Extract the (X, Y) coordinate from the center of the cell holding the provided text.  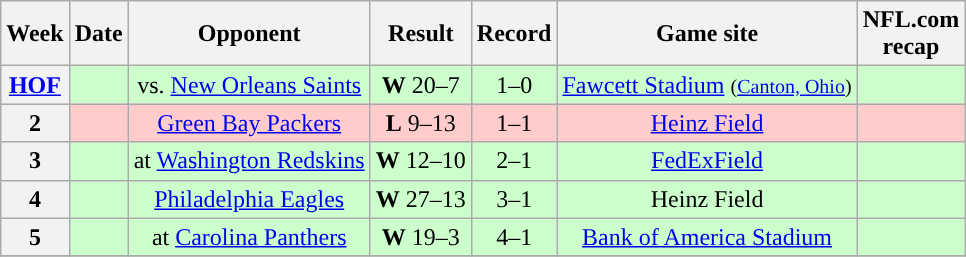
1–1 (514, 123)
W 27–13 (420, 199)
4 (35, 199)
3–1 (514, 199)
Date (98, 34)
NFL.comrecap (911, 34)
2 (35, 123)
W 12–10 (420, 161)
3 (35, 161)
1–0 (514, 85)
FedExField (707, 161)
2–1 (514, 161)
4–1 (514, 237)
Fawcett Stadium (Canton, Ohio) (707, 85)
vs. New Orleans Saints (249, 85)
5 (35, 237)
Week (35, 34)
W 19–3 (420, 237)
L 9–13 (420, 123)
HOF (35, 85)
Opponent (249, 34)
Game site (707, 34)
at Carolina Panthers (249, 237)
Bank of America Stadium (707, 237)
Green Bay Packers (249, 123)
W 20–7 (420, 85)
Record (514, 34)
at Washington Redskins (249, 161)
Philadelphia Eagles (249, 199)
Result (420, 34)
